Determine the (X, Y) coordinate at the center of the cell enclosing the given text.  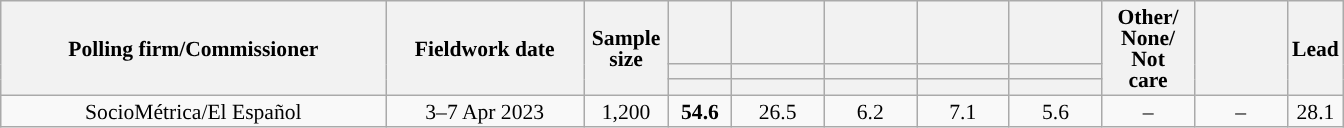
Lead (1316, 48)
54.6 (700, 110)
Polling firm/Commissioner (194, 48)
3–7 Apr 2023 (485, 110)
26.5 (778, 110)
28.1 (1316, 110)
Other/None/Notcare (1148, 48)
7.1 (962, 110)
Sample size (626, 48)
5.6 (1056, 110)
1,200 (626, 110)
SocioMétrica/El Español (194, 110)
Fieldwork date (485, 48)
6.2 (870, 110)
